Return the [x, y] coordinate for the center point of the cell that contains the specified text.  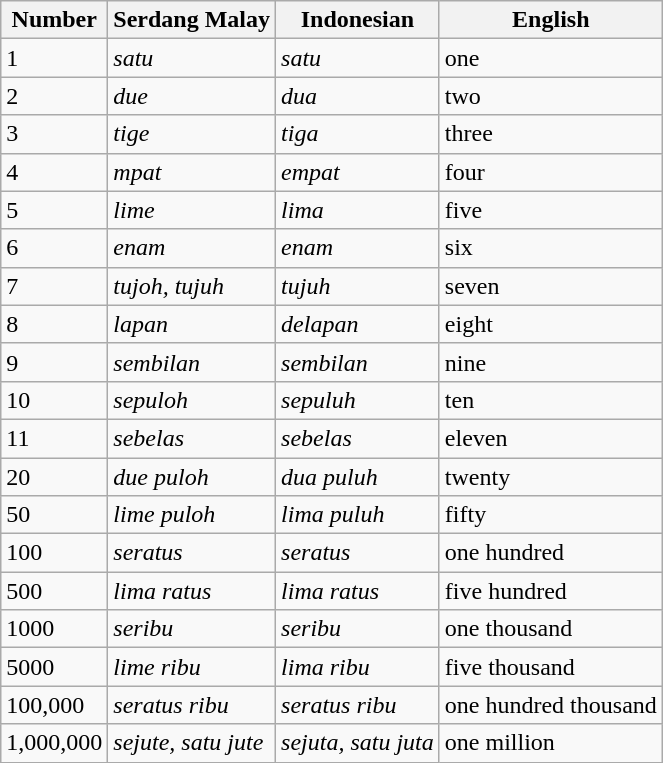
11 [54, 438]
sejute, satu jute [192, 743]
mpat [192, 172]
sejuta, satu juta [358, 743]
lima ribu [358, 667]
1000 [54, 629]
6 [54, 248]
seven [550, 286]
9 [54, 362]
dua puluh [358, 477]
Number [54, 20]
English [550, 20]
lima puluh [358, 515]
six [550, 248]
1 [54, 58]
2 [54, 96]
five [550, 210]
sepuluh [358, 400]
20 [54, 477]
eleven [550, 438]
dua [358, 96]
7 [54, 286]
ten [550, 400]
lime ribu [192, 667]
eight [550, 324]
5 [54, 210]
5000 [54, 667]
lapan [192, 324]
one million [550, 743]
sepuloh [192, 400]
4 [54, 172]
due puloh [192, 477]
lima [358, 210]
one hundred thousand [550, 705]
tujuh [358, 286]
one thousand [550, 629]
100 [54, 553]
two [550, 96]
nine [550, 362]
tiga [358, 134]
100,000 [54, 705]
one hundred [550, 553]
3 [54, 134]
500 [54, 591]
five thousand [550, 667]
empat [358, 172]
fifty [550, 515]
50 [54, 515]
Indonesian [358, 20]
lime [192, 210]
10 [54, 400]
1,000,000 [54, 743]
lime puloh [192, 515]
twenty [550, 477]
one [550, 58]
tujoh, tujuh [192, 286]
three [550, 134]
due [192, 96]
four [550, 172]
Serdang Malay [192, 20]
8 [54, 324]
tige [192, 134]
five hundred [550, 591]
delapan [358, 324]
